Capture the cell that displays the provided text and extract its (X, Y) central coordinate. 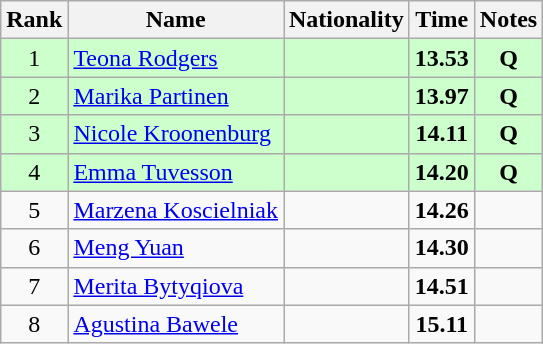
Agustina Bawele (176, 324)
Marzena Koscielniak (176, 210)
Marika Partinen (176, 96)
Name (176, 20)
15.11 (442, 324)
Notes (508, 20)
14.51 (442, 286)
4 (34, 172)
2 (34, 96)
Rank (34, 20)
8 (34, 324)
13.53 (442, 58)
Nicole Kroonenburg (176, 134)
14.30 (442, 248)
7 (34, 286)
Emma Tuvesson (176, 172)
3 (34, 134)
Merita Bytyqiova (176, 286)
6 (34, 248)
1 (34, 58)
13.97 (442, 96)
Time (442, 20)
Nationality (347, 20)
Teona Rodgers (176, 58)
5 (34, 210)
14.11 (442, 134)
14.20 (442, 172)
14.26 (442, 210)
Meng Yuan (176, 248)
